Return the [x, y] coordinate for the center point of the cell that contains the specified text.  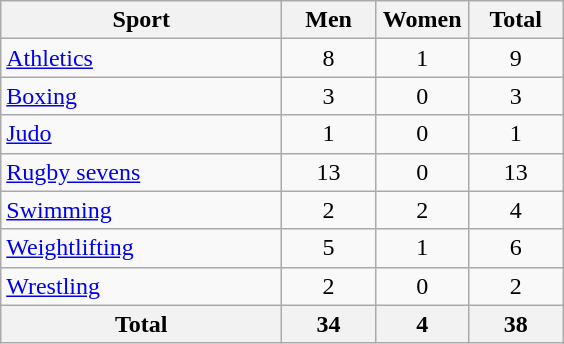
Sport [142, 20]
5 [329, 248]
38 [516, 324]
Wrestling [142, 286]
Boxing [142, 96]
Rugby sevens [142, 172]
9 [516, 58]
Athletics [142, 58]
34 [329, 324]
Women [422, 20]
Weightlifting [142, 248]
8 [329, 58]
6 [516, 248]
Judo [142, 134]
Swimming [142, 210]
Men [329, 20]
